For the text-containing cell, return its midpoint in [X, Y] coordinate format. 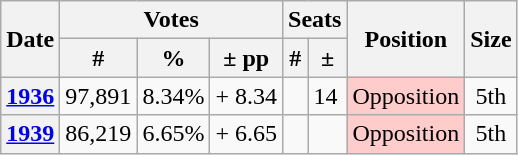
% [174, 58]
8.34% [174, 96]
Position [406, 39]
Seats [315, 20]
14 [328, 96]
+ 8.34 [246, 96]
97,891 [98, 96]
1936 [30, 96]
± pp [246, 58]
86,219 [98, 134]
Date [30, 39]
6.65% [174, 134]
+ 6.65 [246, 134]
Size [491, 39]
Votes [172, 20]
± [328, 58]
1939 [30, 134]
